Capture the cell that displays the provided text and extract its (x, y) central coordinate. 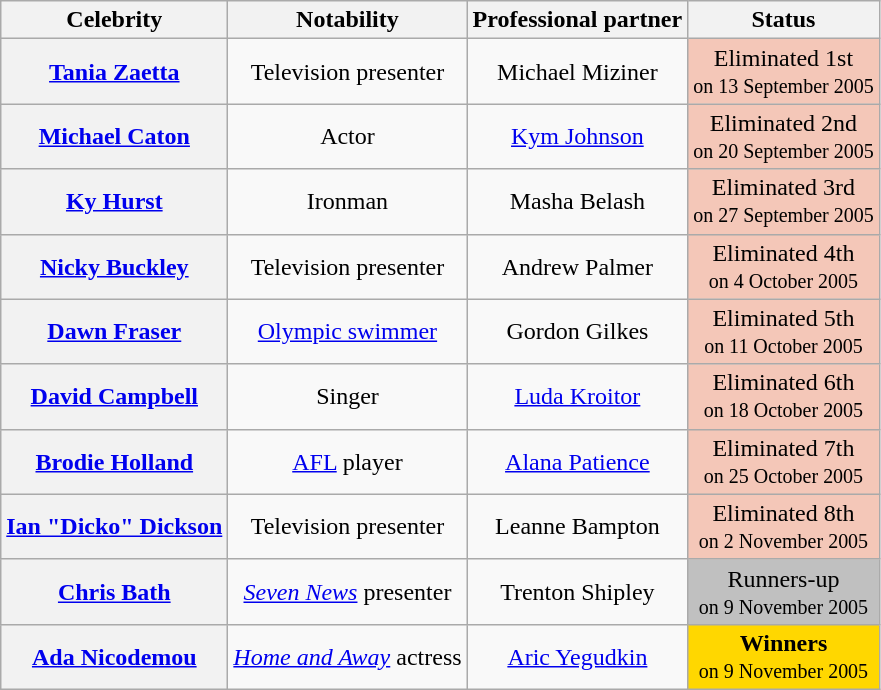
Masha Belash (578, 202)
Ian "Dicko" Dickson (114, 526)
Trenton Shipley (578, 592)
Status (784, 20)
Michael Miziner (578, 72)
Home and Away actress (348, 656)
Eliminated 5thon 11 October 2005 (784, 332)
Olympic swimmer (348, 332)
Aric Yegudkin (578, 656)
Dawn Fraser (114, 332)
Ada Nicodemou (114, 656)
Actor (348, 136)
Brodie Holland (114, 462)
Notability (348, 20)
Eliminated 7thon 25 October 2005 (784, 462)
Eliminated 1ston 13 September 2005 (784, 72)
Eliminated 3rdon 27 September 2005 (784, 202)
Eliminated 8thon 2 November 2005 (784, 526)
Nicky Buckley (114, 266)
Professional partner (578, 20)
Eliminated 6thon 18 October 2005 (784, 396)
Chris Bath (114, 592)
Andrew Palmer (578, 266)
David Campbell (114, 396)
Eliminated 4thon 4 October 2005 (784, 266)
Luda Kroitor (578, 396)
Alana Patience (578, 462)
Runners-upon 9 November 2005 (784, 592)
Winnerson 9 November 2005 (784, 656)
Ironman (348, 202)
Michael Caton (114, 136)
Seven News presenter (348, 592)
Gordon Gilkes (578, 332)
Kym Johnson (578, 136)
Singer (348, 396)
Ky Hurst (114, 202)
Eliminated 2ndon 20 September 2005 (784, 136)
Celebrity (114, 20)
Tania Zaetta (114, 72)
AFL player (348, 462)
Leanne Bampton (578, 526)
